Return [x, y] of the center of cell containing provided text 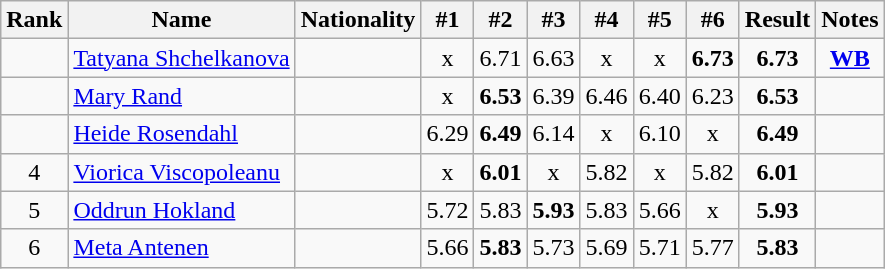
Nationality [358, 20]
6.40 [660, 96]
6.46 [606, 96]
6.23 [712, 96]
Mary Rand [182, 96]
5.73 [554, 248]
6.14 [554, 134]
Rank [34, 20]
5.69 [606, 248]
#1 [448, 20]
5.72 [448, 210]
#3 [554, 20]
6.10 [660, 134]
6.71 [500, 58]
Oddrun Hokland [182, 210]
5.77 [712, 248]
Notes [850, 20]
#2 [500, 20]
#5 [660, 20]
#4 [606, 20]
#6 [712, 20]
Result [777, 20]
6.29 [448, 134]
Meta Antenen [182, 248]
Viorica Viscopoleanu [182, 172]
Heide Rosendahl [182, 134]
WB [850, 58]
Tatyana Shchelkanova [182, 58]
6 [34, 248]
6.63 [554, 58]
5 [34, 210]
6.39 [554, 96]
4 [34, 172]
5.71 [660, 248]
Name [182, 20]
